Output the [X, Y] coordinate of the center of the cell containing the given text.  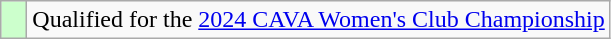
Qualified for the 2024 CAVA Women's Club Championship [318, 20]
